Detect which cell encompasses the target text, then output its (X, Y) center coordinate. 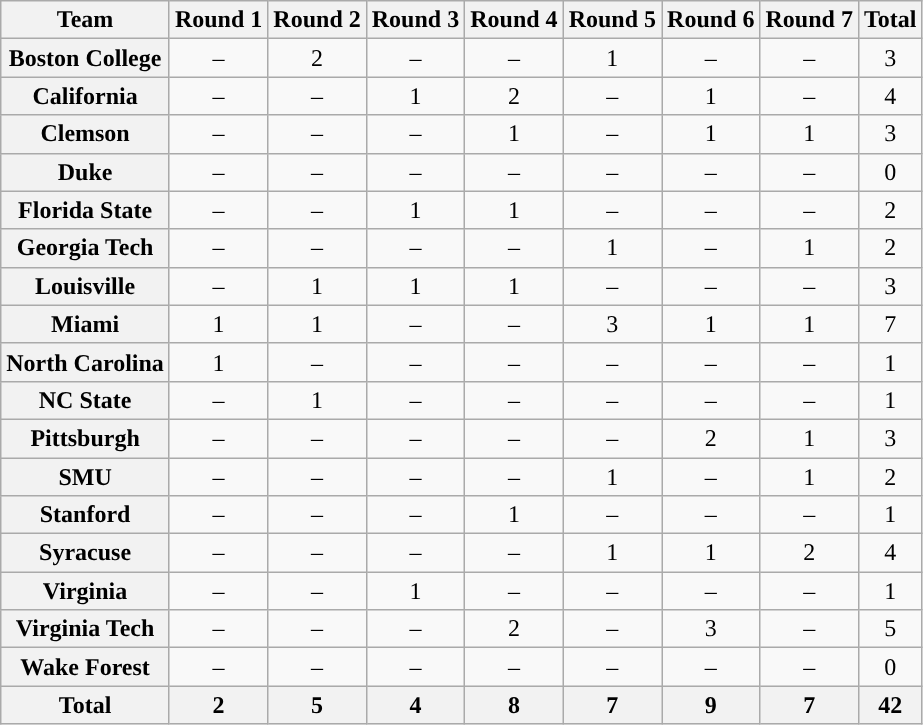
SMU (86, 477)
Georgia Tech (86, 248)
Wake Forest (86, 667)
Round 1 (218, 20)
8 (514, 705)
42 (890, 705)
Miami (86, 324)
Pittsburgh (86, 438)
Florida State (86, 210)
Boston College (86, 58)
Stanford (86, 515)
Round 6 (711, 20)
North Carolina (86, 362)
California (86, 96)
Virginia (86, 591)
Round 7 (809, 20)
Team (86, 20)
9 (711, 705)
Virginia Tech (86, 629)
Syracuse (86, 553)
Round 3 (415, 20)
Round 2 (317, 20)
Round 4 (514, 20)
Round 5 (612, 20)
NC State (86, 400)
Clemson (86, 134)
Louisville (86, 286)
Duke (86, 172)
